Search for the cell housing the specified text and yield its (X, Y) center coordinate. 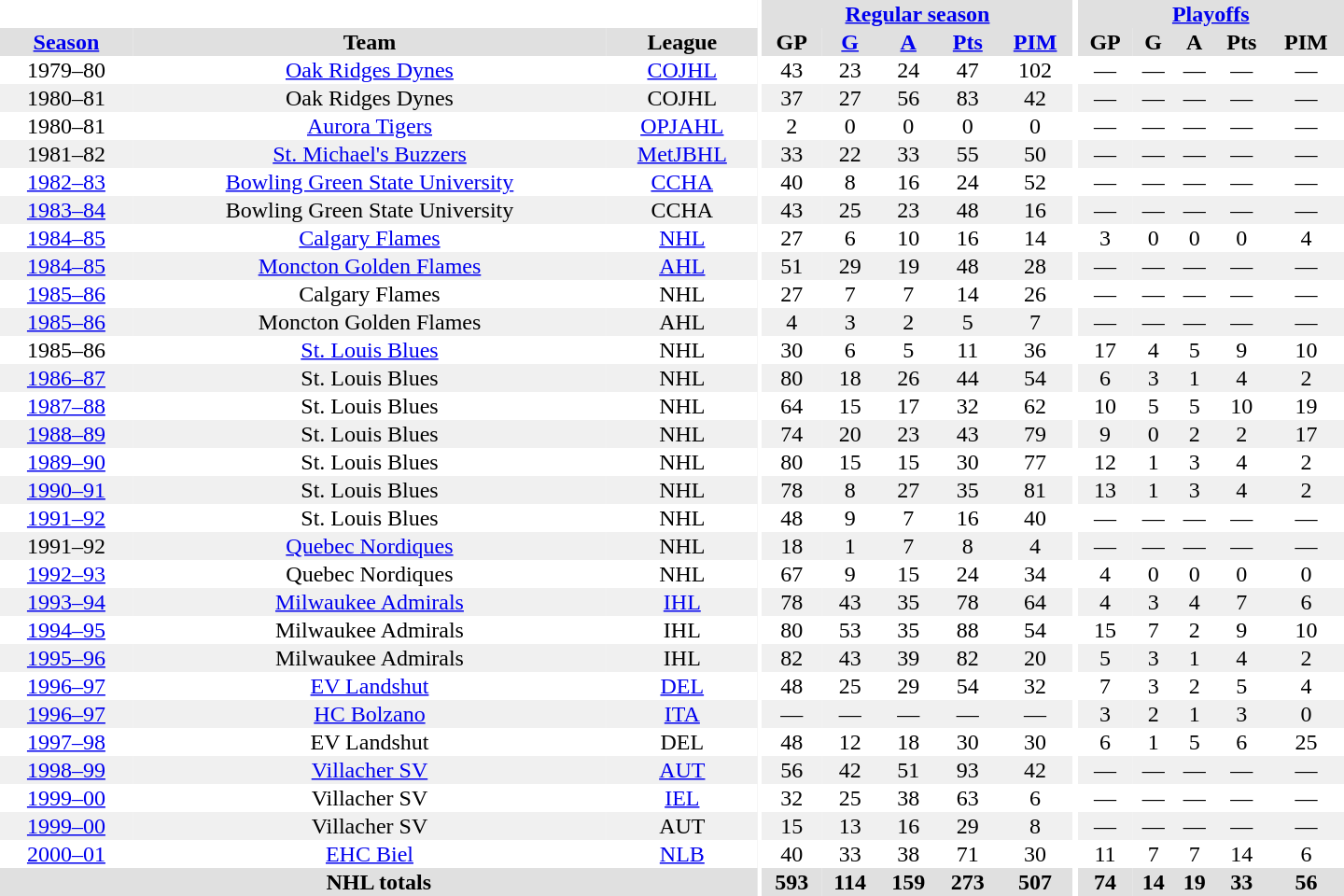
1979–80 (66, 70)
593 (791, 882)
MetJBHL (681, 154)
1998–99 (66, 770)
71 (968, 854)
53 (849, 630)
Playoffs (1211, 14)
55 (968, 154)
Regular season (917, 14)
1995–96 (66, 658)
1988–89 (66, 434)
League (681, 42)
39 (908, 658)
1987–88 (66, 406)
OPJAHL (681, 126)
52 (1036, 182)
507 (1036, 882)
HC Bolzano (370, 714)
1994–95 (66, 630)
50 (1036, 154)
St. Michael's Buzzers (370, 154)
81 (1036, 490)
44 (968, 378)
62 (1036, 406)
Aurora Tigers (370, 126)
88 (968, 630)
36 (1036, 350)
1993–94 (66, 602)
102 (1036, 70)
28 (1036, 266)
83 (968, 98)
1986–87 (66, 378)
IEL (681, 798)
1989–90 (66, 462)
Season (66, 42)
NHL totals (379, 882)
63 (968, 798)
1983–84 (66, 210)
22 (849, 154)
93 (968, 770)
Team (370, 42)
ITA (681, 714)
1990–91 (66, 490)
114 (849, 882)
67 (791, 574)
EHC Biel (370, 854)
79 (1036, 434)
37 (791, 98)
1982–83 (66, 182)
159 (908, 882)
34 (1036, 574)
47 (968, 70)
77 (1036, 462)
NLB (681, 854)
273 (968, 882)
1981–82 (66, 154)
2000–01 (66, 854)
1997–98 (66, 742)
1992–93 (66, 574)
